Find where the given text appears and provide that cell's center as [X, Y] coordinate. 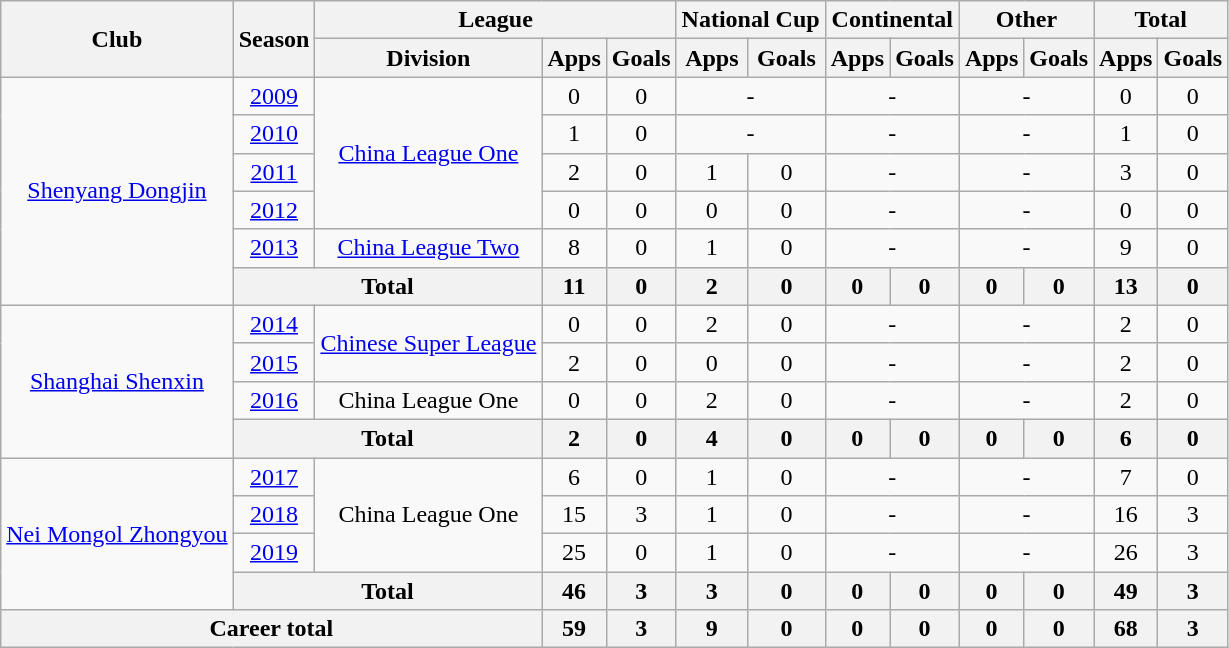
7 [1126, 477]
National Cup [750, 20]
Club [117, 39]
46 [574, 591]
Career total [272, 629]
2019 [274, 553]
Continental [892, 20]
16 [1126, 515]
26 [1126, 553]
Shanghai Shenxin [117, 381]
Nei Mongol Zhongyou [117, 534]
Shenyang Dongjin [117, 191]
13 [1126, 286]
Other [1026, 20]
2012 [274, 210]
25 [574, 553]
2010 [274, 134]
49 [1126, 591]
League [496, 20]
4 [712, 438]
2009 [274, 96]
11 [574, 286]
Division [428, 58]
Season [274, 39]
2016 [274, 400]
2011 [274, 172]
2013 [274, 248]
2018 [274, 515]
China League Two [428, 248]
2015 [274, 362]
59 [574, 629]
2017 [274, 477]
2014 [274, 324]
15 [574, 515]
Chinese Super League [428, 343]
68 [1126, 629]
8 [574, 248]
